Locate the cell with the specified text and output its [x, y] center coordinate. 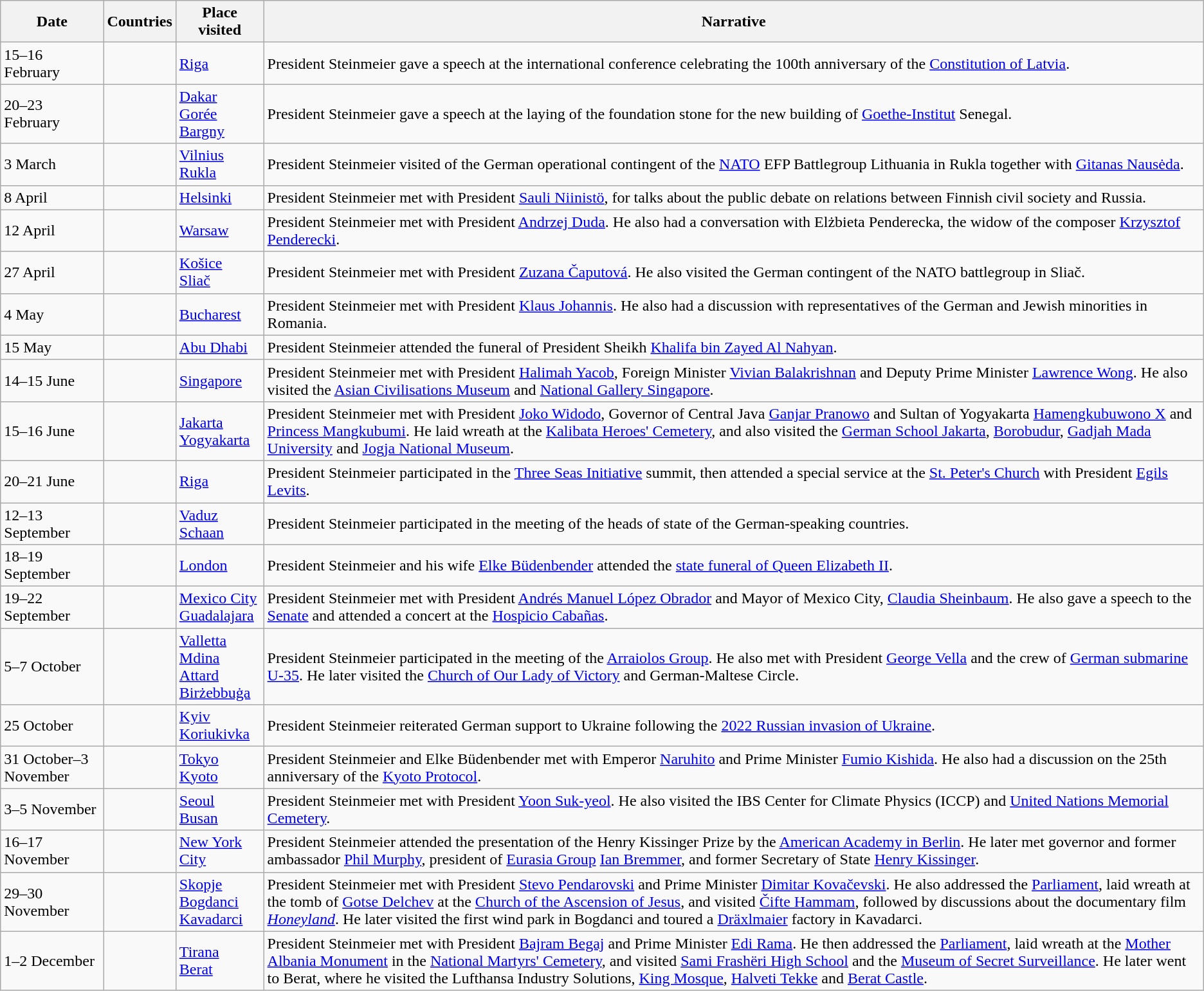
29–30 November [52, 902]
VaduzSchaan [220, 523]
DakarGoréeBargny [220, 114]
President Steinmeier met with President Zuzana Čaputová. He also visited the German contingent of the NATO battlegroup in Sliač. [733, 273]
20–23 February [52, 114]
KyivKoriukivka [220, 725]
JakartaYogyakarta [220, 431]
President Steinmeier participated in the meeting of the heads of state of the German-speaking countries. [733, 523]
Narrative [733, 22]
27 April [52, 273]
President Steinmeier visited of the German operational contingent of the NATO EFP Battlegroup Lithuania in Rukla together with Gitanas Nausėda. [733, 165]
15–16 February [52, 63]
14–15 June [52, 381]
Bucharest [220, 314]
VallettaMdinaAttardBirżebbuġa [220, 666]
London [220, 566]
Warsaw [220, 230]
15 May [52, 347]
Mexico CityGuadalajara [220, 607]
1–2 December [52, 961]
Date [52, 22]
President Steinmeier reiterated German support to Ukraine following the 2022 Russian invasion of Ukraine. [733, 725]
12 April [52, 230]
President Steinmeier met with President Klaus Johannis. He also had a discussion with representatives of the German and Jewish minorities in Romania. [733, 314]
New York City [220, 851]
VilniusRukla [220, 165]
TiranaBerat [220, 961]
Countries [140, 22]
President Steinmeier gave a speech at the international conference celebrating the 100th anniversary of the Constitution of Latvia. [733, 63]
15–16 June [52, 431]
President Steinmeier and his wife Elke Büdenbender attended the state funeral of Queen Elizabeth II. [733, 566]
Place visited [220, 22]
SeoulBusan [220, 809]
3 March [52, 165]
5–7 October [52, 666]
President Steinmeier gave a speech at the laying of the foundation stone for the new building of Goethe-Institut Senegal. [733, 114]
3–5 November [52, 809]
12–13 September [52, 523]
25 October [52, 725]
KošiceSliač [220, 273]
16–17 November [52, 851]
Singapore [220, 381]
4 May [52, 314]
TokyoKyoto [220, 768]
18–19 September [52, 566]
20–21 June [52, 481]
President Steinmeier met with President Sauli Niinistö, for talks about the public debate on relations between Finnish civil society and Russia. [733, 197]
President Steinmeier attended the funeral of President Sheikh Khalifa bin Zayed Al Nahyan. [733, 347]
8 April [52, 197]
Abu Dhabi [220, 347]
Helsinki [220, 197]
SkopjeBogdanciKavadarci [220, 902]
31 October–3 November [52, 768]
19–22 September [52, 607]
